Capture the cell that displays the provided text and extract its (x, y) central coordinate. 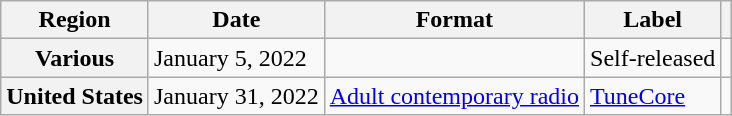
United States (75, 96)
Date (236, 20)
January 31, 2022 (236, 96)
January 5, 2022 (236, 58)
Label (653, 20)
Format (454, 20)
Region (75, 20)
Adult contemporary radio (454, 96)
Various (75, 58)
Self-released (653, 58)
TuneCore (653, 96)
